Return [x, y] of the center of cell containing provided text 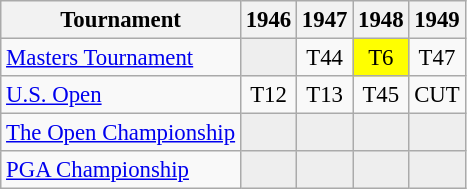
T13 [325, 95]
PGA Championship [121, 170]
Tournament [121, 20]
T44 [325, 58]
1949 [437, 20]
1946 [268, 20]
T45 [381, 95]
The Open Championship [121, 133]
1947 [325, 20]
CUT [437, 95]
T12 [268, 95]
T47 [437, 58]
U.S. Open [121, 95]
1948 [381, 20]
T6 [381, 58]
Masters Tournament [121, 58]
